For the text-containing cell, return its midpoint in [x, y] coordinate format. 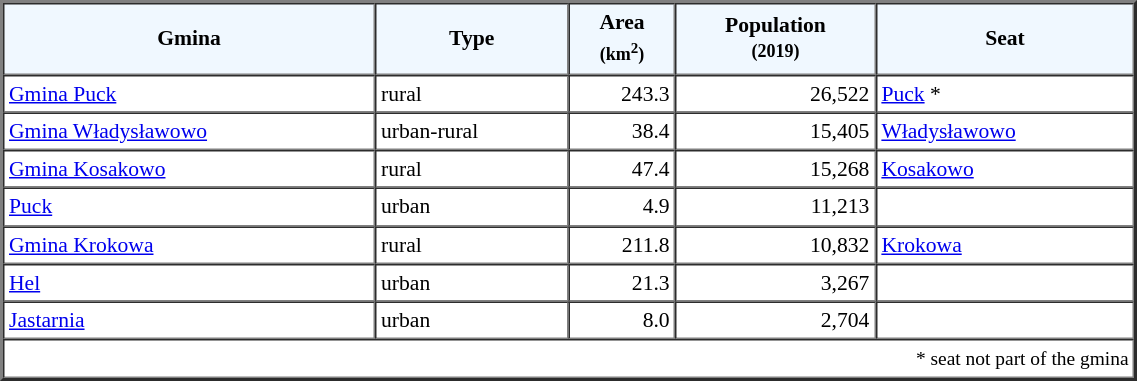
Gmina Krokowa [189, 245]
15,268 [776, 169]
Population(2019) [776, 38]
Type [472, 38]
Gmina Kosakowo [189, 169]
21.3 [622, 283]
Władysławowo [1004, 131]
26,522 [776, 93]
8.0 [622, 321]
11,213 [776, 207]
Jastarnia [189, 321]
urban-rural [472, 131]
3,267 [776, 283]
Puck * [1004, 93]
Hel [189, 283]
243.3 [622, 93]
38.4 [622, 131]
Seat [1004, 38]
Krokowa [1004, 245]
15,405 [776, 131]
Gmina Władysławowo [189, 131]
Gmina Puck [189, 93]
Area(km2) [622, 38]
Kosakowo [1004, 169]
* seat not part of the gmina [569, 359]
4.9 [622, 207]
Gmina [189, 38]
Puck [189, 207]
2,704 [776, 321]
10,832 [776, 245]
47.4 [622, 169]
211.8 [622, 245]
